Identify which cell holds the provided text, then report its [X, Y] central coordinate. 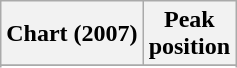
Peakposition [189, 34]
Chart (2007) [72, 34]
